Detect which cell encompasses the target text, then output its [X, Y] center coordinate. 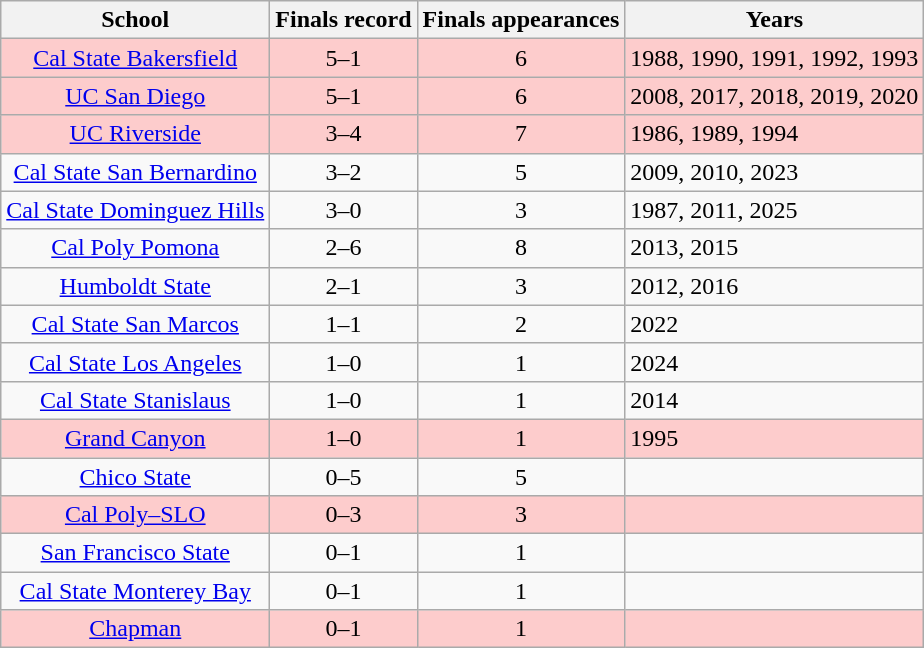
1987, 2011, 2025 [774, 210]
3–4 [344, 134]
UC San Diego [136, 96]
Chapman [136, 629]
Years [774, 20]
1986, 1989, 1994 [774, 134]
Cal State Stanislaus [136, 400]
Finals appearances [521, 20]
Humboldt State [136, 286]
3–0 [344, 210]
UC Riverside [136, 134]
Finals record [344, 20]
2008, 2017, 2018, 2019, 2020 [774, 96]
0–3 [344, 515]
2 [521, 324]
2–1 [344, 286]
Cal Poly–SLO [136, 515]
Cal Poly Pomona [136, 248]
Grand Canyon [136, 438]
Cal State Los Angeles [136, 362]
1988, 1990, 1991, 1992, 1993 [774, 58]
Cal State Bakersfield [136, 58]
1–1 [344, 324]
7 [521, 134]
2022 [774, 324]
3–2 [344, 172]
0–5 [344, 477]
Cal State Dominguez Hills [136, 210]
School [136, 20]
Cal State Monterey Bay [136, 591]
Cal State San Marcos [136, 324]
Cal State San Bernardino [136, 172]
San Francisco State [136, 553]
2013, 2015 [774, 248]
2009, 2010, 2023 [774, 172]
2014 [774, 400]
2012, 2016 [774, 286]
Chico State [136, 477]
1995 [774, 438]
8 [521, 248]
2–6 [344, 248]
2024 [774, 362]
